Locate the cell with the specified text and output its [X, Y] center coordinate. 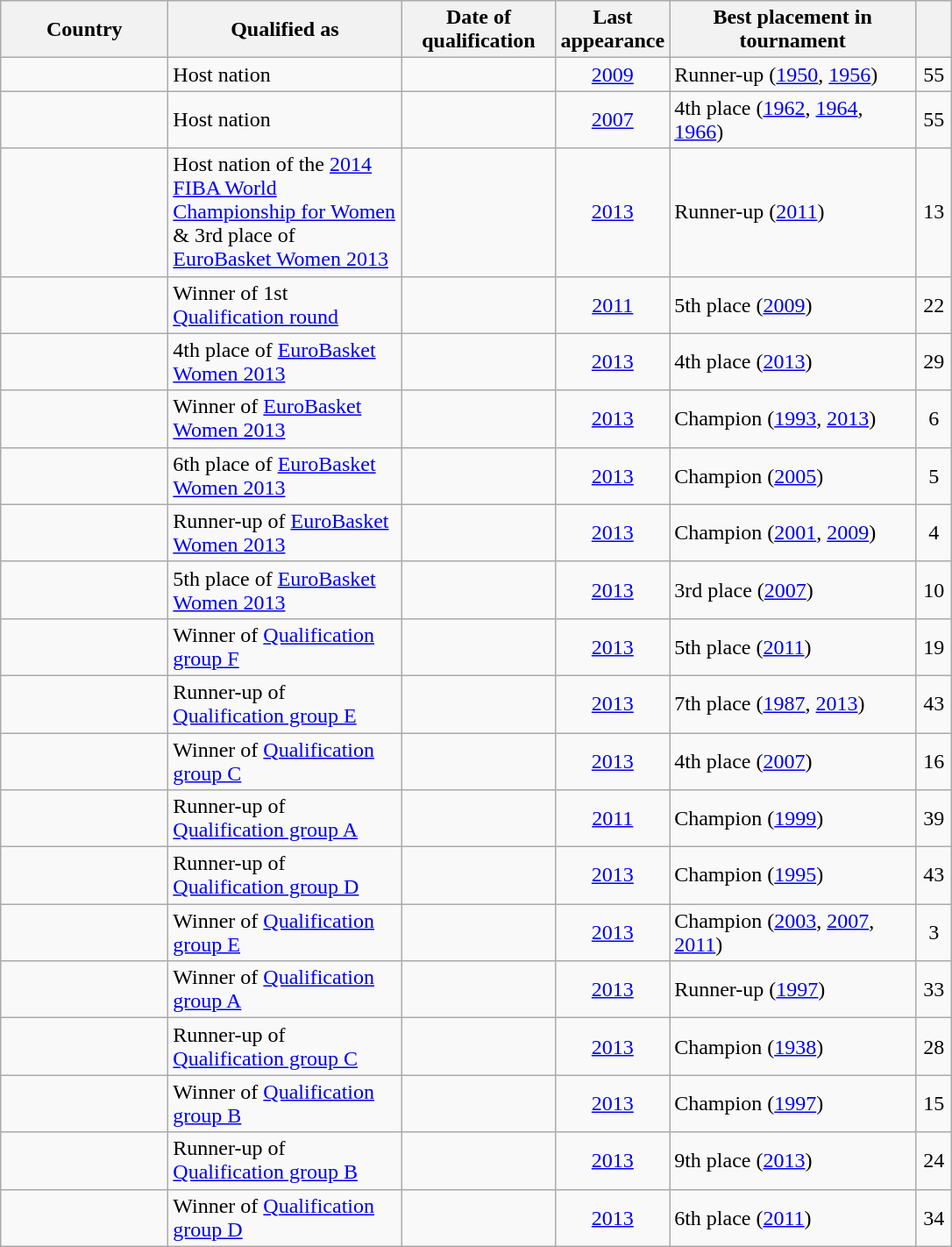
Runner-up of Qualification group C [285, 1047]
Runner-up (1997) [792, 989]
Champion (1995) [792, 875]
Host nation of the 2014 FIBA World Championship for Women & 3rd place of EuroBasket Women 2013 [285, 212]
39 [934, 819]
19 [934, 647]
4 [934, 533]
Winner of EuroBasket Women 2013 [285, 419]
Qualified as [285, 30]
Champion (1993, 2013) [792, 419]
10 [934, 589]
6th place (2011) [792, 1217]
5th place (2011) [792, 647]
Runner-up of Qualification group D [285, 875]
4th place (2013) [792, 361]
Runner-up of Qualification group A [285, 819]
Champion (1999) [792, 819]
13 [934, 212]
3 [934, 933]
Runner-up of Qualification group B [285, 1161]
Runner-up (1950, 1956) [792, 75]
5th place of EuroBasket Women 2013 [285, 589]
4th place of EuroBasket Women 2013 [285, 361]
Winner of Qualification group E [285, 933]
9th place (2013) [792, 1161]
Runner-up of EuroBasket Women 2013 [285, 533]
5th place (2009) [792, 305]
15 [934, 1103]
6th place of EuroBasket Women 2013 [285, 475]
22 [934, 305]
Winner of 1st Qualification round [285, 305]
7th place (1987, 2013) [792, 703]
4th place (1962, 1964, 1966) [792, 119]
Winner of Qualification group F [285, 647]
Date of qualification [479, 30]
Champion (1997) [792, 1103]
3rd place (2007) [792, 589]
Champion (2005) [792, 475]
6 [934, 419]
24 [934, 1161]
Winner of Qualification group C [285, 761]
2007 [613, 119]
33 [934, 989]
16 [934, 761]
4th place (2007) [792, 761]
Champion (2001, 2009) [792, 533]
2009 [613, 75]
5 [934, 475]
Runner-up (2011) [792, 212]
Winner of Qualification group D [285, 1217]
Champion (2003, 2007, 2011) [792, 933]
28 [934, 1047]
Last appearance [613, 30]
Champion (1938) [792, 1047]
Runner-up of Qualification group E [285, 703]
34 [934, 1217]
Winner of Qualification group A [285, 989]
Winner of Qualification group B [285, 1103]
Best placement in tournament [792, 30]
Country [84, 30]
29 [934, 361]
